For the text-containing cell, return its midpoint in [x, y] coordinate format. 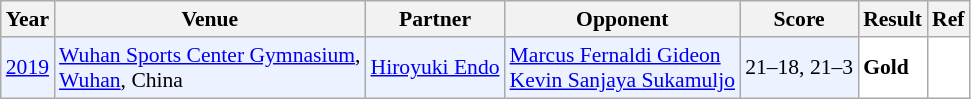
Opponent [623, 19]
Venue [210, 19]
21–18, 21–3 [799, 68]
Result [892, 19]
2019 [28, 68]
Partner [436, 19]
Year [28, 19]
Gold [892, 68]
Marcus Fernaldi Gideon Kevin Sanjaya Sukamuljo [623, 68]
Score [799, 19]
Wuhan Sports Center Gymnasium,Wuhan, China [210, 68]
Hiroyuki Endo [436, 68]
Ref [948, 19]
